Find where the given text appears and provide that cell's center as (X, Y) coordinate. 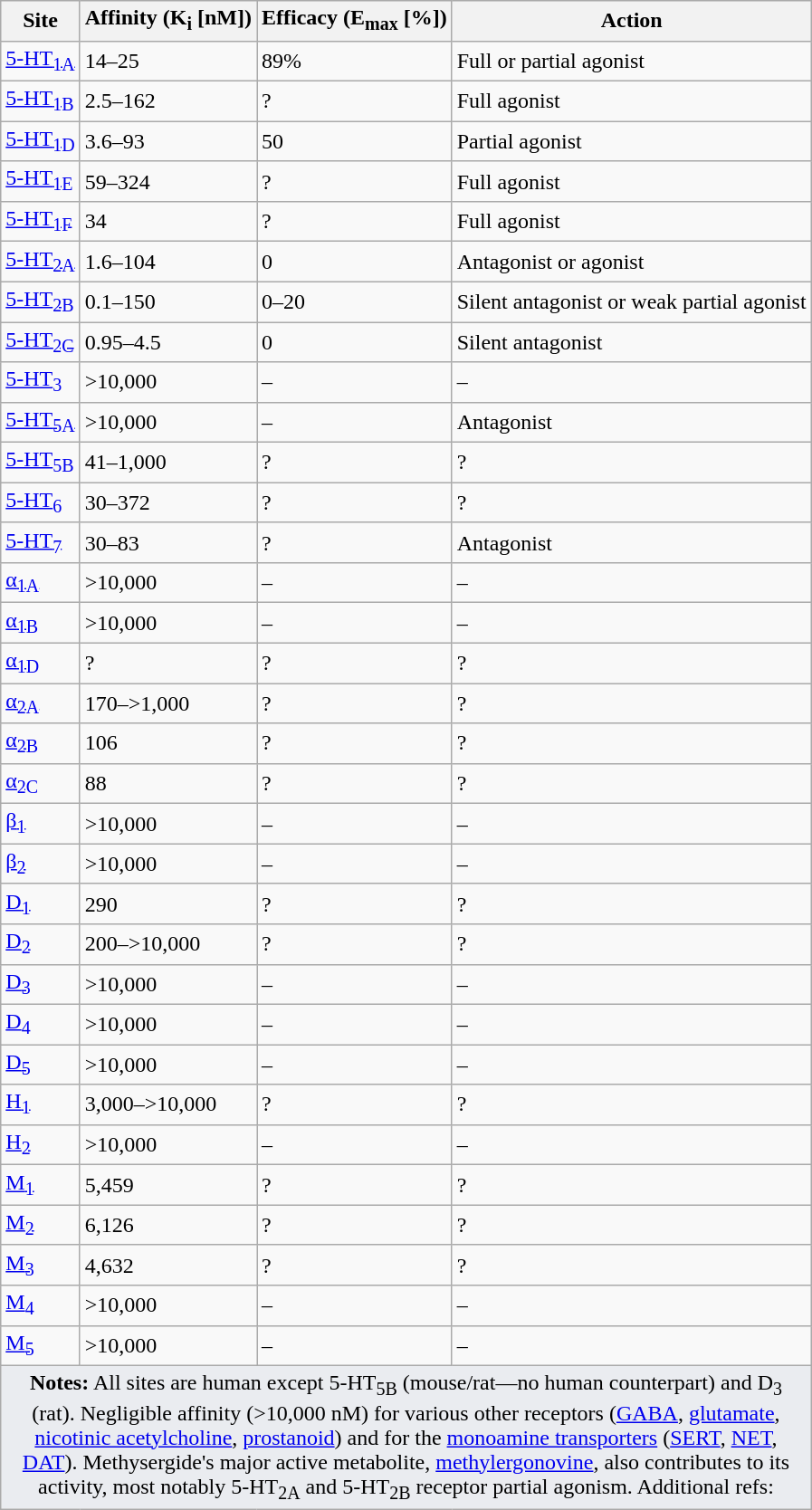
D4 (40, 1024)
β2 (40, 864)
6,126 (168, 1225)
30–372 (168, 502)
5-HT3 (40, 382)
Efficacy (Emax [%]) (355, 21)
170–>1,000 (168, 703)
41–1,000 (168, 463)
5-HT5B (40, 463)
M1 (40, 1185)
α2C (40, 783)
106 (168, 743)
Affinity (Ki [nM]) (168, 21)
Antagonist or agonist (632, 262)
0.1–150 (168, 301)
5-HT5A (40, 422)
D3 (40, 984)
Silent antagonist (632, 342)
Partial agonist (632, 141)
59–324 (168, 181)
89% (355, 61)
α1A (40, 583)
Site (40, 21)
α1D (40, 663)
3.6–93 (168, 141)
14–25 (168, 61)
D5 (40, 1065)
50 (355, 141)
H1 (40, 1104)
5-HT1B (40, 100)
β1 (40, 824)
M4 (40, 1305)
290 (168, 903)
α2B (40, 743)
5-HT1F (40, 221)
0–20 (355, 301)
5-HT7 (40, 542)
M5 (40, 1345)
5-HT1D (40, 141)
3,000–>10,000 (168, 1104)
5-HT1E (40, 181)
88 (168, 783)
α2A (40, 703)
1.6–104 (168, 262)
α1B (40, 623)
Action (632, 21)
5,459 (168, 1185)
0.95–4.5 (168, 342)
5-HT6 (40, 502)
30–83 (168, 542)
M2 (40, 1225)
Full or partial agonist (632, 61)
5-HT1A (40, 61)
H2 (40, 1144)
D1 (40, 903)
5-HT2C (40, 342)
4,632 (168, 1265)
D2 (40, 944)
M3 (40, 1265)
5-HT2B (40, 301)
5-HT2A (40, 262)
Silent antagonist or weak partial agonist (632, 301)
200–>10,000 (168, 944)
2.5–162 (168, 100)
34 (168, 221)
